Detect which cell encompasses the target text, then output its (x, y) center coordinate. 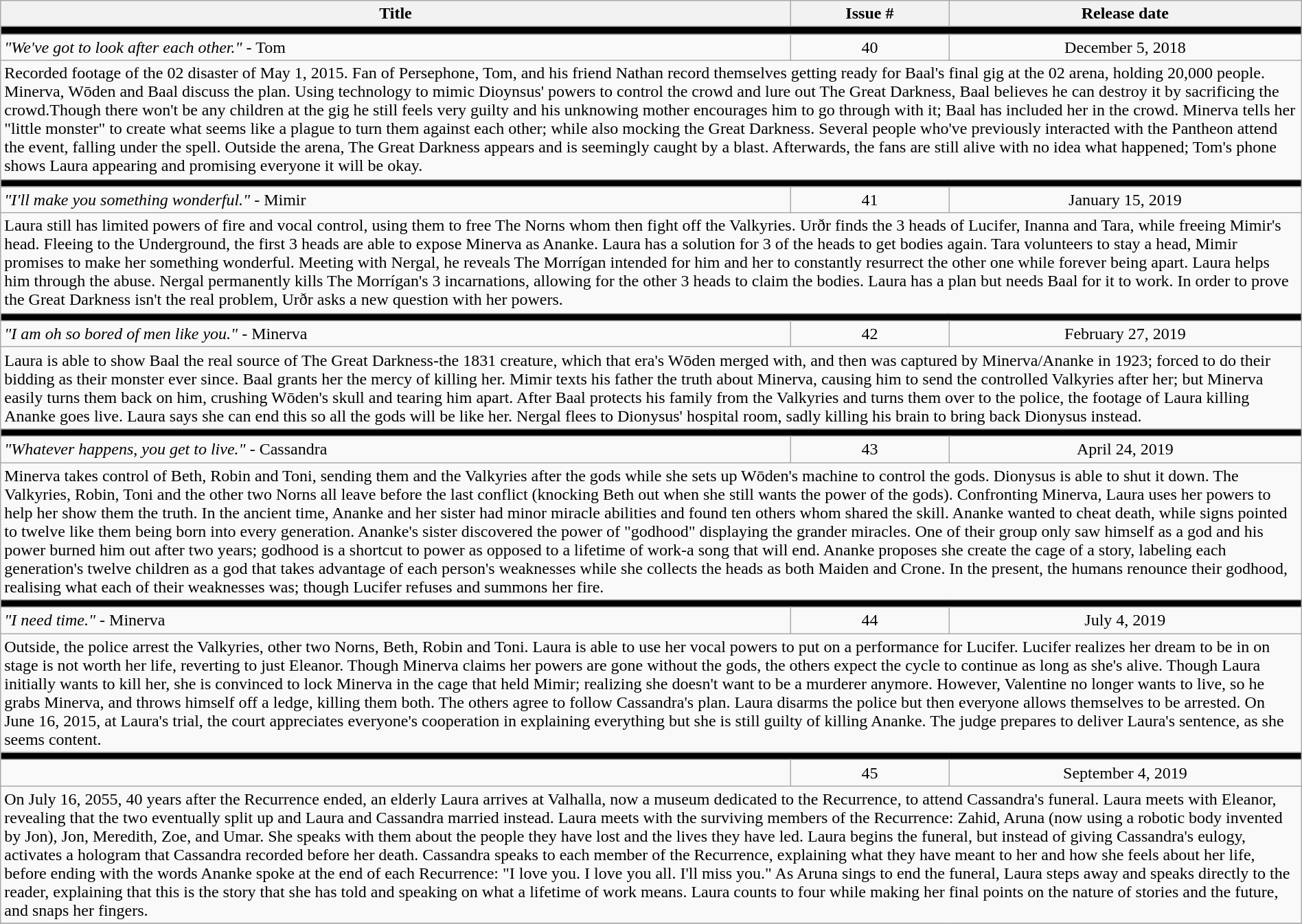
"We've got to look after each other." - Tom (396, 47)
April 24, 2019 (1126, 449)
Title (396, 14)
41 (869, 200)
44 (869, 621)
January 15, 2019 (1126, 200)
Release date (1126, 14)
December 5, 2018 (1126, 47)
40 (869, 47)
Issue # (869, 14)
43 (869, 449)
July 4, 2019 (1126, 621)
"I am oh so bored of men like you." - Minerva (396, 334)
"I'll make you something wonderful." - Mimir (396, 200)
42 (869, 334)
45 (869, 773)
"I need time." - Minerva (396, 621)
"Whatever happens, you get to live." - Cassandra (396, 449)
September 4, 2019 (1126, 773)
February 27, 2019 (1126, 334)
